Provide the (x, y) coordinate of the cell's center where the given text is located.  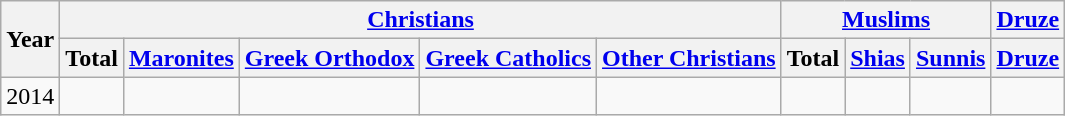
Other Christians (690, 58)
Greek Catholics (508, 58)
Shias (878, 58)
Muslims (886, 20)
Maronites (181, 58)
Sunnis (950, 58)
Year (30, 39)
2014 (30, 96)
Christians (420, 20)
Greek Orthodox (330, 58)
